Return the (x, y) coordinate for the center point of the cell that contains the specified text.  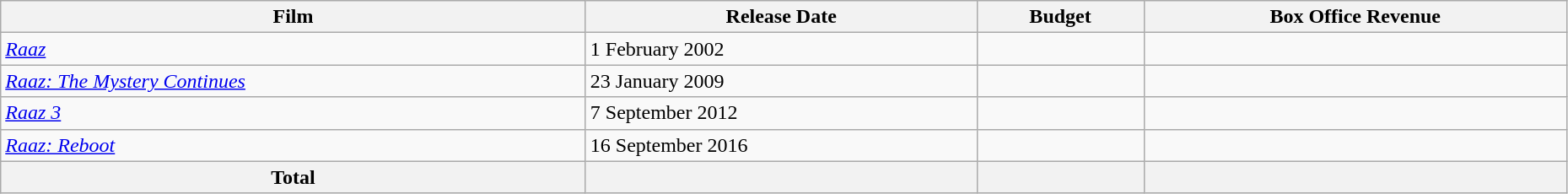
Raaz: Reboot (294, 145)
Release Date (781, 17)
Total (294, 177)
Film (294, 17)
16 September 2016 (781, 145)
Box Office Revenue (1355, 17)
Raaz (294, 49)
7 September 2012 (781, 113)
Budget (1060, 17)
Raaz: The Mystery Continues (294, 81)
23 January 2009 (781, 81)
1 February 2002 (781, 49)
Raaz 3 (294, 113)
